Return the (x, y) coordinate for the center point of the cell that contains the specified text.  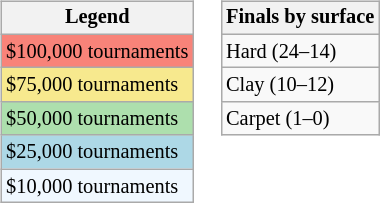
$75,000 tournaments (97, 85)
Finals by surface (300, 18)
$10,000 tournaments (97, 186)
Clay (10–12) (300, 85)
Legend (97, 18)
$100,000 tournaments (97, 51)
$25,000 tournaments (97, 152)
$50,000 tournaments (97, 119)
Hard (24–14) (300, 51)
Carpet (1–0) (300, 119)
